Search for the cell housing the specified text and yield its (X, Y) center coordinate. 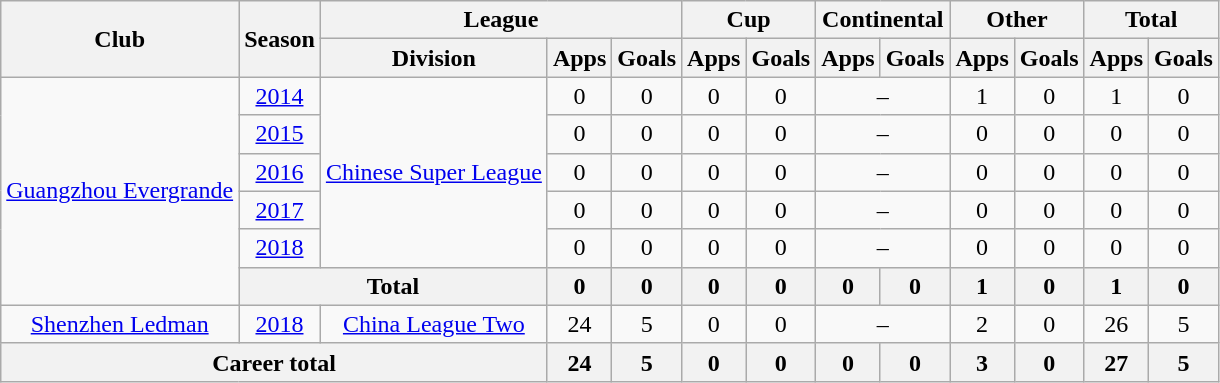
Division (434, 58)
26 (1116, 324)
Guangzhou Evergrande (120, 191)
2 (982, 324)
Other (1017, 20)
Continental (883, 20)
2017 (280, 210)
Club (120, 39)
3 (982, 362)
China League Two (434, 324)
League (500, 20)
Chinese Super League (434, 172)
2015 (280, 134)
2014 (280, 96)
Career total (274, 362)
27 (1116, 362)
Shenzhen Ledman (120, 324)
Cup (749, 20)
Season (280, 39)
2016 (280, 172)
